Extract the [x, y] coordinate from the center of the cell holding the provided text.  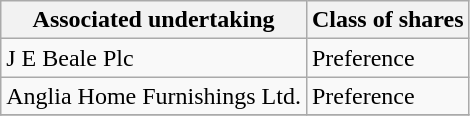
Anglia Home Furnishings Ltd. [154, 96]
J E Beale Plc [154, 58]
Class of shares [388, 20]
Associated undertaking [154, 20]
